Return the (X, Y) coordinate for the center point of the cell that contains the specified text.  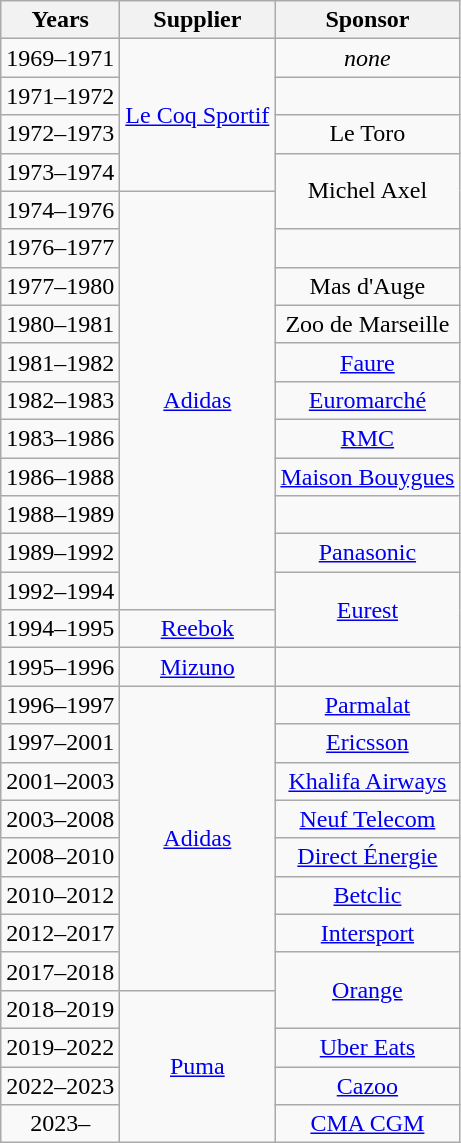
1974–1976 (60, 210)
Mas d'Auge (368, 286)
1982–1983 (60, 400)
1986–1988 (60, 477)
Michel Axel (368, 191)
2003–2008 (60, 819)
Direct Énergie (368, 857)
Panasonic (368, 553)
1981–1982 (60, 362)
Le Toro (368, 134)
Eurest (368, 610)
Ericsson (368, 743)
1977–1980 (60, 286)
Puma (198, 1066)
1995–1996 (60, 667)
Years (60, 20)
1994–1995 (60, 629)
Maison Bouygues (368, 477)
Mizuno (198, 667)
2010–2012 (60, 895)
Uber Eats (368, 1047)
Parmalat (368, 705)
Cazoo (368, 1085)
1989–1992 (60, 553)
Faure (368, 362)
Zoo de Marseille (368, 324)
Khalifa Airways (368, 781)
1980–1981 (60, 324)
none (368, 58)
2023– (60, 1124)
1992–1994 (60, 591)
Euromarché (368, 400)
Neuf Telecom (368, 819)
2008–2010 (60, 857)
CMA CGM (368, 1124)
1969–1971 (60, 58)
2001–2003 (60, 781)
Reebok (198, 629)
1976–1977 (60, 248)
Sponsor (368, 20)
1973–1974 (60, 172)
1997–2001 (60, 743)
2012–2017 (60, 933)
2018–2019 (60, 1009)
1983–1986 (60, 438)
Intersport (368, 933)
2017–2018 (60, 971)
1971–1972 (60, 96)
1972–1973 (60, 134)
RMC (368, 438)
2019–2022 (60, 1047)
Le Coq Sportif (198, 115)
Betclic (368, 895)
Orange (368, 990)
Supplier (198, 20)
1996–1997 (60, 705)
1988–1989 (60, 515)
2022–2023 (60, 1085)
